For the text-containing cell, return its midpoint in [X, Y] coordinate format. 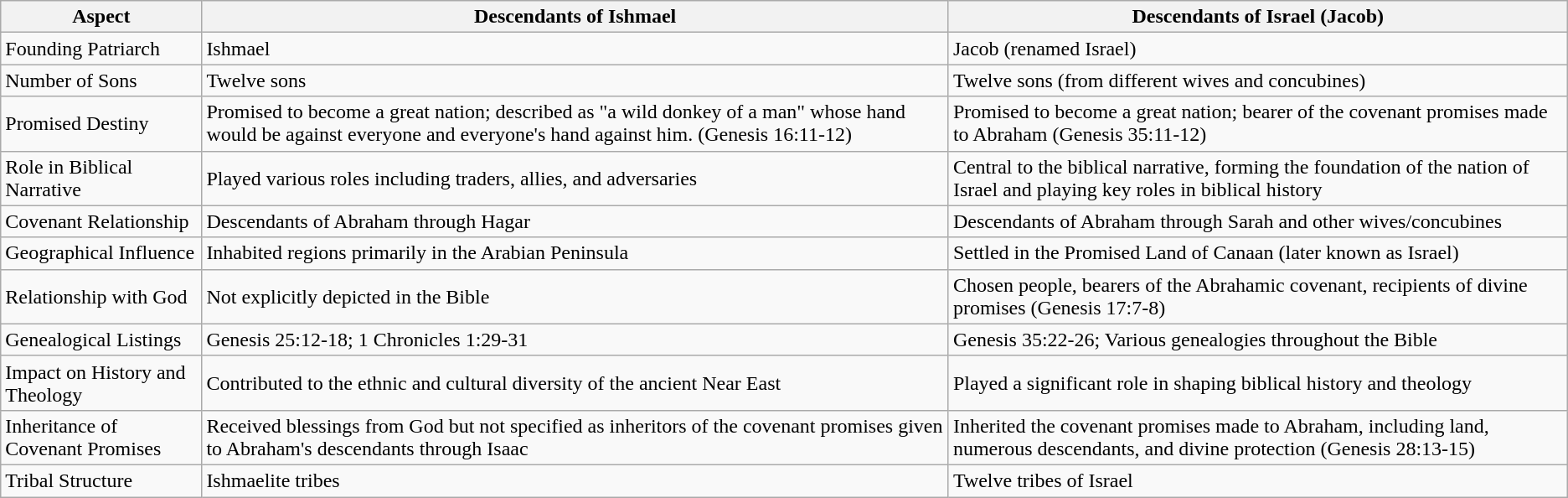
Twelve tribes of Israel [1258, 480]
Ishmael [575, 49]
Role in Biblical Narrative [101, 178]
Promised Destiny [101, 124]
Ishmaelite tribes [575, 480]
Jacob (renamed Israel) [1258, 49]
Chosen people, bearers of the Abrahamic covenant, recipients of divine promises (Genesis 17:7-8) [1258, 297]
Descendants of Ishmael [575, 17]
Aspect [101, 17]
Played a significant role in shaping biblical history and theology [1258, 382]
Tribal Structure [101, 480]
Inheritance of Covenant Promises [101, 438]
Inhabited regions primarily in the Arabian Peninsula [575, 253]
Not explicitly depicted in the Bible [575, 297]
Inherited the covenant promises made to Abraham, including land, numerous descendants, and divine protection (Genesis 28:13-15) [1258, 438]
Number of Sons [101, 80]
Settled in the Promised Land of Canaan (later known as Israel) [1258, 253]
Relationship with God [101, 297]
Received blessings from God but not specified as inheritors of the covenant promises given to Abraham's descendants through Isaac [575, 438]
Impact on History and Theology [101, 382]
Promised to become a great nation; bearer of the covenant promises made to Abraham (Genesis 35:11-12) [1258, 124]
Twelve sons (from different wives and concubines) [1258, 80]
Played various roles including traders, allies, and adversaries [575, 178]
Genesis 35:22-26; Various genealogies throughout the Bible [1258, 340]
Descendants of Abraham through Sarah and other wives/concubines [1258, 221]
Genealogical Listings [101, 340]
Central to the biblical narrative, forming the foundation of the nation of Israel and playing key roles in biblical history [1258, 178]
Twelve sons [575, 80]
Founding Patriarch [101, 49]
Genesis 25:12-18; 1 Chronicles 1:29-31 [575, 340]
Contributed to the ethnic and cultural diversity of the ancient Near East [575, 382]
Geographical Influence [101, 253]
Descendants of Israel (Jacob) [1258, 17]
Descendants of Abraham through Hagar [575, 221]
Covenant Relationship [101, 221]
